Output the (X, Y) coordinate of the center of the cell containing the given text.  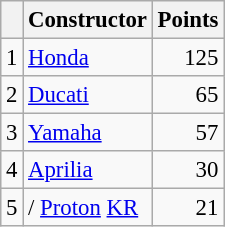
4 (12, 170)
2 (12, 95)
65 (188, 95)
30 (188, 170)
Ducati (88, 95)
125 (188, 58)
Aprilia (88, 170)
5 (12, 208)
Points (188, 20)
Constructor (88, 20)
3 (12, 133)
57 (188, 133)
1 (12, 58)
Yamaha (88, 133)
Honda (88, 58)
/ Proton KR (88, 208)
21 (188, 208)
